Output the [X, Y] coordinate of the center of the cell containing the given text.  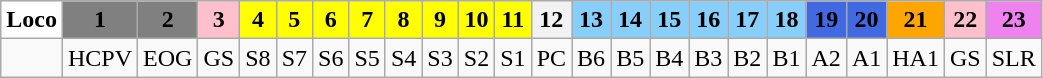
Loco [32, 20]
S5 [367, 58]
23 [1014, 20]
EOG [168, 58]
18 [786, 20]
1 [100, 20]
PC [551, 58]
B3 [708, 58]
S7 [294, 58]
17 [748, 20]
8 [403, 20]
A1 [866, 58]
B4 [670, 58]
13 [592, 20]
7 [367, 20]
11 [513, 20]
19 [826, 20]
12 [551, 20]
HA1 [916, 58]
6 [331, 20]
A2 [826, 58]
S2 [476, 58]
B5 [630, 58]
SLR [1014, 58]
21 [916, 20]
S1 [513, 58]
16 [708, 20]
14 [630, 20]
3 [219, 20]
S3 [440, 58]
HCPV [100, 58]
5 [294, 20]
S4 [403, 58]
15 [670, 20]
22 [965, 20]
B1 [786, 58]
B2 [748, 58]
20 [866, 20]
S8 [258, 58]
9 [440, 20]
4 [258, 20]
S6 [331, 58]
B6 [592, 58]
10 [476, 20]
2 [168, 20]
